Extract the [X, Y] coordinate from the center of the cell holding the provided text.  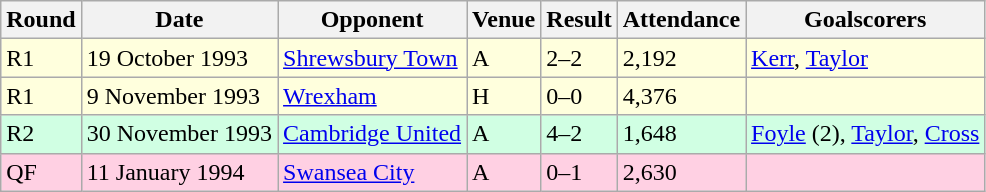
Foyle (2), Taylor, Cross [866, 134]
Kerr, Taylor [866, 58]
Round [41, 20]
Shrewsbury Town [372, 58]
2,630 [681, 172]
2,192 [681, 58]
0–0 [579, 96]
1,648 [681, 134]
11 January 1994 [179, 172]
Venue [504, 20]
Attendance [681, 20]
4,376 [681, 96]
Goalscorers [866, 20]
Opponent [372, 20]
QF [41, 172]
2–2 [579, 58]
H [504, 96]
0–1 [579, 172]
R2 [41, 134]
Result [579, 20]
30 November 1993 [179, 134]
Date [179, 20]
19 October 1993 [179, 58]
Wrexham [372, 96]
9 November 1993 [179, 96]
4–2 [579, 134]
Swansea City [372, 172]
Cambridge United [372, 134]
